Detect which cell encompasses the target text, then output its [x, y] center coordinate. 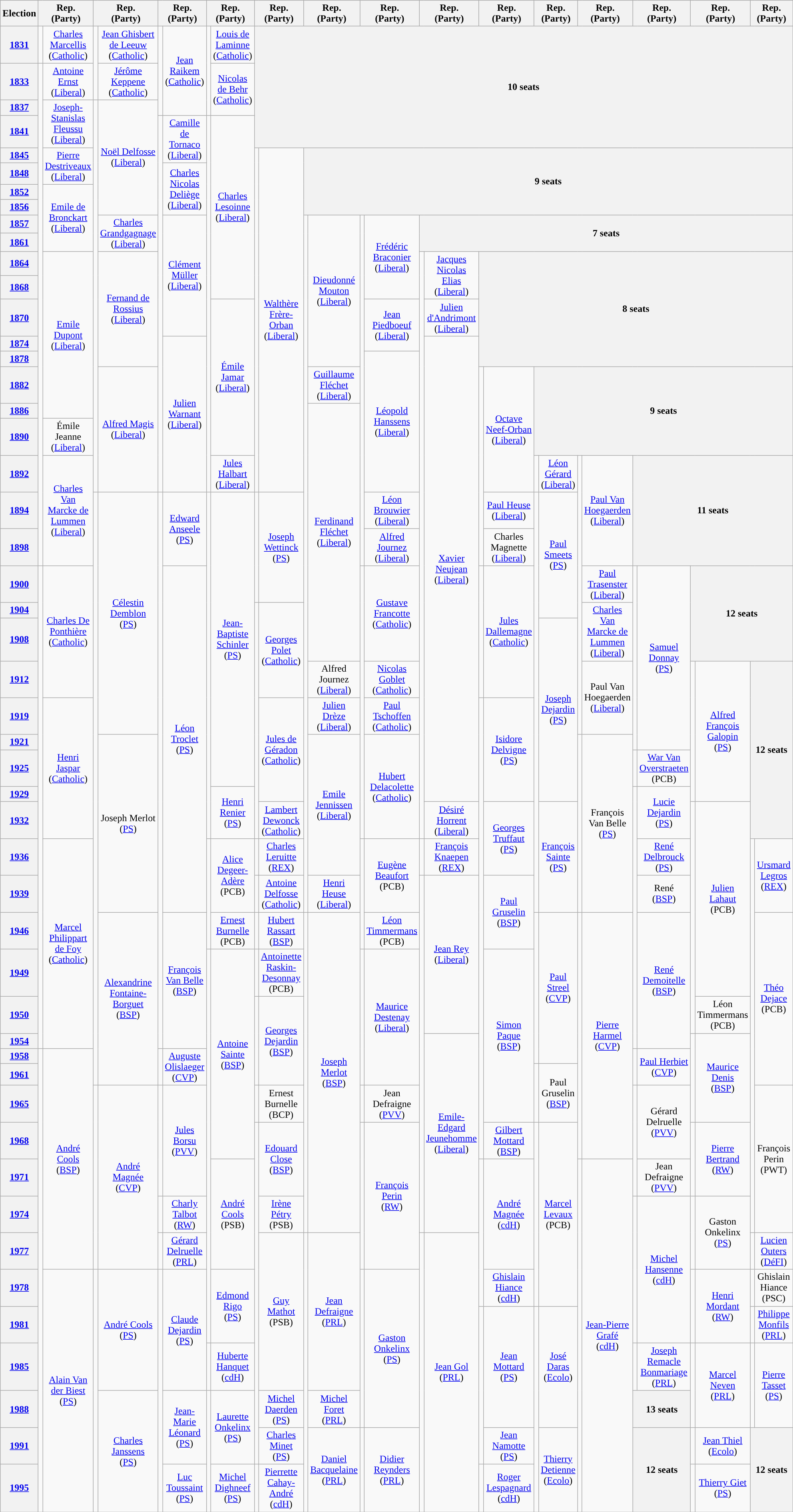
Isidore Delvigne(PS) [508, 750]
1921 [19, 742]
Marcel Levaux(PCB) [558, 1214]
1908 [19, 639]
11 seats [713, 511]
1949 [19, 973]
Henri Renier(PS) [233, 812]
Émile Jamar(Liberal) [233, 377]
Henri Mordant(RW) [723, 1306]
Nicolas Goblet(Catholic) [392, 679]
Joseph Dejardin(PS) [558, 710]
1950 [19, 1015]
Ursmard Legros(REX) [774, 875]
Paul Smeets(PS) [558, 555]
Lucie Dejardin(PS) [664, 812]
Julien Drèze(Liberal) [334, 716]
Didier Reynders(PRL) [392, 1470]
Paul Heuse(Liberal) [508, 511]
Louis de Laminne(Catholic) [233, 45]
Lucien Outers(DéFI) [774, 1251]
Antoine Ernst(Liberal) [68, 82]
Edward Anseele(PS) [185, 529]
Ernest Burnelle(BCP) [281, 1104]
Gérard Delruelle(PRL) [185, 1251]
Désiré Horrent(Liberal) [452, 820]
Jean Thiel(Ecolo) [723, 1446]
1856 [19, 207]
Thierry Detienne(Ecolo) [558, 1470]
Joseph Remacle Bonmariage(PRL) [664, 1366]
Edouard Close(BSP) [281, 1159]
Jean Piedboeuf(Liberal) [392, 325]
René (BSP) [664, 894]
1946 [19, 931]
Jacques Nicolas Elias(Liberal) [452, 275]
Irène Pétry(PSB) [281, 1214]
André Magnée(cdH) [508, 1214]
Michel Foret(PRL) [334, 1409]
1925 [19, 768]
7 seats [606, 233]
Paul Herbiet(CVP) [664, 1067]
Henri Jaspar(Catholic) [68, 768]
Joseph Merlot(PS) [128, 823]
Léon Brouwier(Liberal) [392, 511]
Roger Lespagnard(cdH) [508, 1488]
Michel Hansenne(cdH) [664, 1269]
François Van Belle(BSP) [185, 980]
1870 [19, 317]
Antoine Sainte(BSP) [233, 1054]
Alexandrine Fontaine-Borguet(BSP) [128, 999]
Frédéric Braconier(Liberal) [392, 257]
1831 [19, 45]
Octave Neef-Orban(Liberal) [508, 429]
Alfred François Galopin(PS) [723, 731]
Charles De Ponthière(Catholic) [68, 632]
Edmond Rigo(PS) [233, 1306]
Jean Rey(Liberal) [452, 954]
Georges Truffaut(PS) [508, 838]
Théo Dejace(PCB) [774, 999]
Julien Warnant(Liberal) [185, 414]
Jules de Géradon(Catholic) [281, 750]
Alice Degeer-Adère(PCB) [233, 875]
Jean Ghisbert de Leeuw(Catholic) [128, 45]
Emile de Bronckart(Liberal) [68, 218]
Ferdinand Fléchet(Liberal) [334, 532]
1868 [19, 287]
Charles Nicolas Deliège(Liberal) [185, 189]
Thierry Giet(PS) [723, 1488]
Georges Dejardin(BSP) [281, 1041]
Charles Lesoinne(Liberal) [233, 207]
Charles Minet(PS) [281, 1446]
Pierre Destriveaux(Liberal) [68, 166]
Simon Paque(BSP) [508, 1035]
Antoine Delfosse(Catholic) [281, 894]
Eugène Beaufort(PCB) [392, 875]
Nicolas de Behr(Catholic) [233, 89]
1968 [19, 1141]
Luc Toussaint(PS) [185, 1488]
1988 [19, 1409]
Marcel Neven(PRL) [723, 1385]
1845 [19, 155]
Paul Trasenster(Liberal) [608, 584]
1991 [19, 1446]
8 seats [636, 309]
1971 [19, 1177]
Pierre Tasset(PS) [774, 1385]
1977 [19, 1251]
1954 [19, 1041]
1857 [19, 224]
Alain Van der Biest(PS) [68, 1390]
Jean-Baptiste Schinler(PS) [233, 639]
1841 [19, 131]
1898 [19, 547]
1852 [19, 192]
Emile Jennissen(Liberal) [334, 805]
Charles Janssens(PS) [128, 1451]
1861 [19, 242]
Alfred Magis(Liberal) [128, 429]
Jules Dallemagne(Catholic) [508, 632]
10 seats [524, 87]
François Van Belle(PS) [608, 823]
Charles Magnette(Liberal) [508, 547]
Gustave Francotte(Catholic) [392, 613]
Léon Gérard(Liberal) [558, 474]
1995 [19, 1488]
Michel Daerden(PS) [281, 1409]
Philippe Monfils(PRL) [774, 1324]
Daniel Bacquelaine(PRL) [334, 1470]
1900 [19, 584]
Pierrette Cahay-André(cdH) [281, 1488]
Henri Heuse(Liberal) [334, 894]
Ernest Burnelle(PCB) [233, 931]
1886 [19, 411]
War Van Overstraeten(PCB) [664, 768]
Joseph Merlot(BSP) [334, 1073]
Hubert Rassart(BSP) [281, 931]
Jean Gol(PRL) [452, 1372]
Jean-Marie Léonard(PS) [185, 1427]
Gérard Delruelle(PVV) [664, 1122]
Jean Mottard(PS) [508, 1366]
Lambert Dewonck(Catholic) [281, 820]
Léopold Hanssens(Liberal) [392, 421]
Election [19, 14]
1864 [19, 263]
Ghislain Hiance(cdH) [508, 1288]
Camille de Tornaco(Liberal) [185, 139]
Jérôme Keppene(Catholic) [128, 82]
Julien Lahaut(PCB) [723, 899]
1878 [19, 359]
1892 [19, 474]
Guillaume Fléchet(Liberal) [334, 385]
1978 [19, 1288]
Léon Troclet(PS) [185, 739]
1936 [19, 857]
Charly Talbot(RW) [185, 1214]
Auguste Olislaeger(CVP) [185, 1067]
1882 [19, 385]
1833 [19, 82]
André Magnée(CVP) [128, 1177]
Fernand de Rossius(Liberal) [128, 309]
Hubert Delacolette(Catholic) [392, 786]
Claude Dejardin(PS) [185, 1330]
Paul Tschoffen(Catholic) [392, 716]
François Perin(PWT) [774, 1159]
Emile Dupont(Liberal) [68, 335]
1874 [19, 343]
Georges Polet(Catholic) [281, 650]
Émile Jeanne(Liberal) [68, 437]
André Cools(PS) [128, 1330]
1958 [19, 1056]
1848 [19, 174]
1965 [19, 1104]
José Daras(Ecolo) [558, 1366]
1932 [19, 820]
Huberte Hanquet(cdH) [233, 1366]
13 seats [662, 1409]
René Delbrouck(PS) [664, 857]
Gilbert Mottard(BSP) [508, 1141]
Charles Marcellis(Catholic) [68, 45]
Pierre Harmel(CVP) [608, 1035]
Noël Delfosse(Liberal) [128, 158]
André Cools(PSB) [233, 1214]
1894 [19, 511]
Jules Borsu(PVV) [185, 1141]
Xavier Neujean(Liberal) [452, 568]
André Cools(BSP) [68, 1159]
Célestin Demblon(PS) [128, 613]
1981 [19, 1324]
Julien d'Andrimont(Liberal) [452, 317]
Antoinette Raskin-Desonnay(PCB) [281, 973]
Charles Grandgagnage(Liberal) [128, 233]
1985 [19, 1366]
Joseph Wettinck(PS) [281, 547]
1961 [19, 1075]
1912 [19, 679]
1974 [19, 1214]
Maurice Destenay(Liberal) [392, 1017]
Walthère Frère-Orban(Liberal) [281, 320]
Joseph-Stanislas Fleussu(Liberal) [68, 124]
Guy Mathot(PSB) [281, 1311]
Jean Raikem(Catholic) [185, 71]
Dieudonné Mouton(Liberal) [334, 290]
Marcel Philippart de Foy(Catholic) [68, 944]
Paul Streel(CVP) [558, 988]
Emile-Edgard Jeunehomme(Liberal) [452, 1133]
1904 [19, 610]
Jean-Pierre Grafé(cdH) [608, 1335]
Charles Leruitte(REX) [281, 857]
Maurice Denis(BSP) [723, 1078]
Michel Dighneef(PS) [233, 1488]
1929 [19, 794]
René Demoitelle(BSP) [664, 980]
Jean Defraigne(PRL) [334, 1311]
1919 [19, 716]
François Knaepen(REX) [452, 857]
Samuel Donnay(PS) [664, 658]
Jean Namotte(PS) [508, 1446]
1939 [19, 894]
François Sainte(PS) [558, 857]
Laurette Onkelinx(PS) [233, 1427]
Ghislain Hiance(PSC) [774, 1288]
Jules Halbart(Liberal) [233, 474]
Pierre Bertrand(RW) [723, 1159]
1890 [19, 437]
François Perin(RW) [392, 1196]
Clément Müller(Liberal) [185, 275]
1837 [19, 108]
